Locate the cell with the specified text and output its (x, y) center coordinate. 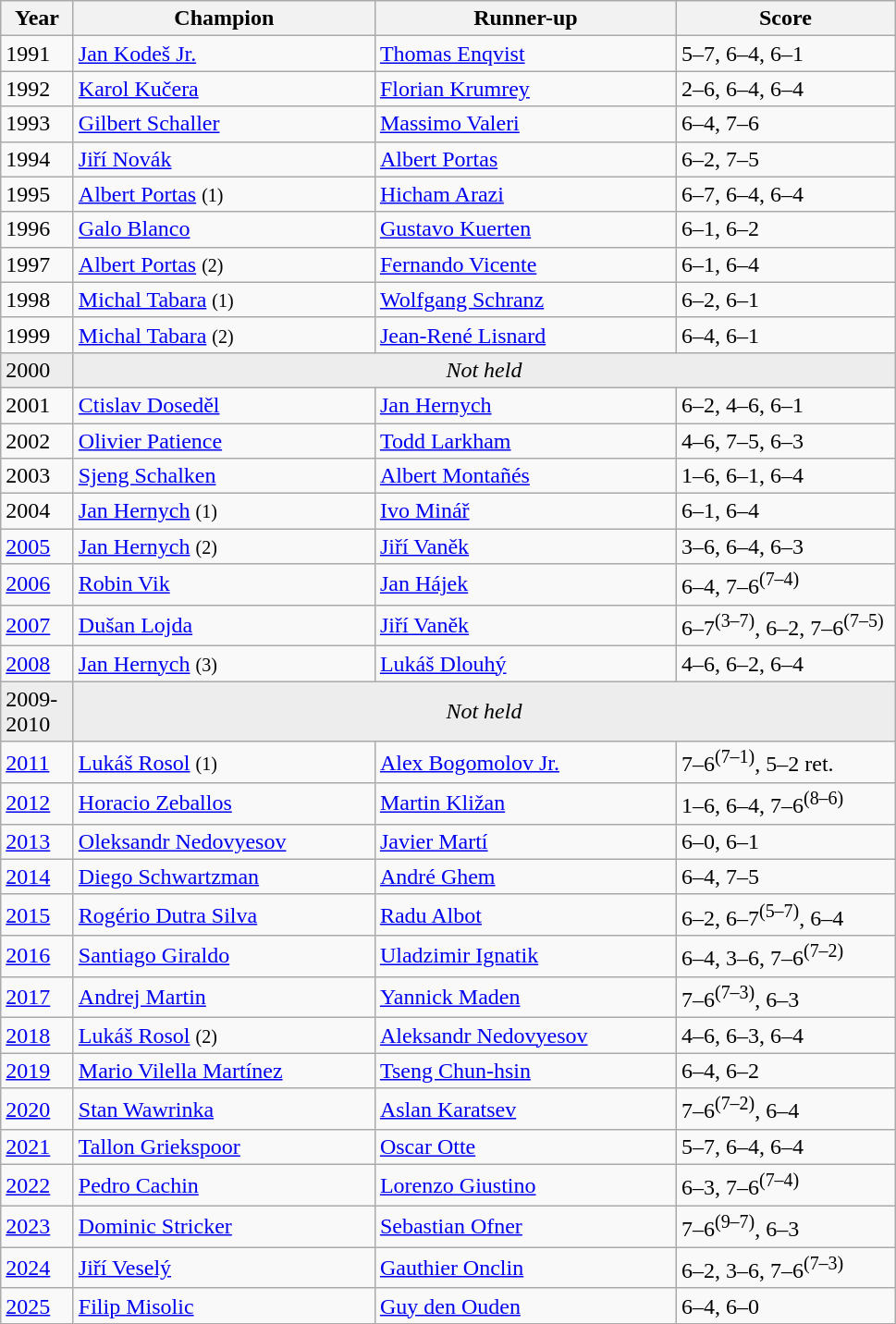
Albert Portas (525, 159)
Ivo Minář (525, 511)
Wolfgang Schranz (525, 300)
4–6, 6–2, 6–4 (785, 664)
Jan Hernych (3) (224, 664)
Pedro Cachin (224, 1185)
Florian Krumrey (525, 89)
2–6, 6–4, 6–4 (785, 89)
6–2, 4–6, 6–1 (785, 405)
2014 (37, 877)
2017 (37, 997)
2007 (37, 625)
Stan Wawrinka (224, 1109)
6–4, 3–6, 7–6(7–2) (785, 956)
Jan Hájek (525, 584)
Jan Hernych (1) (224, 511)
Oscar Otte (525, 1147)
Michal Tabara (1) (224, 300)
Lukáš Dlouhý (525, 664)
1992 (37, 89)
2025 (37, 1306)
6–3, 7–6(7–4) (785, 1185)
Hicham Arazi (525, 194)
Olivier Patience (224, 441)
Runner-up (525, 18)
André Ghem (525, 877)
Lukáš Rosol (2) (224, 1036)
6–4, 7–5 (785, 877)
2015 (37, 915)
6–4, 7–6 (785, 124)
Horacio Zeballos (224, 804)
6–2, 6–1 (785, 300)
1995 (37, 194)
2021 (37, 1147)
2008 (37, 664)
6–1, 6–2 (785, 229)
Albert Portas (1) (224, 194)
Champion (224, 18)
Galo Blanco (224, 229)
2002 (37, 441)
Jiří Novák (224, 159)
Albert Montañés (525, 476)
2022 (37, 1185)
2024 (37, 1269)
2020 (37, 1109)
7–6(7–3), 6–3 (785, 997)
2009- 2010 (37, 712)
2004 (37, 511)
Jan Kodeš Jr. (224, 54)
Guy den Ouden (525, 1306)
2005 (37, 546)
2011 (37, 762)
1993 (37, 124)
2001 (37, 405)
Karol Kučera (224, 89)
6–2, 7–5 (785, 159)
Oleksandr Nedovyesov (224, 841)
Andrej Martin (224, 997)
Ctislav Doseděl (224, 405)
Alex Bogomolov Jr. (525, 762)
Lorenzo Giustino (525, 1185)
Michal Tabara (2) (224, 335)
Filip Misolic (224, 1306)
Jan Hernych (525, 405)
2016 (37, 956)
5–7, 6–4, 6–4 (785, 1147)
2006 (37, 584)
6–4, 6–1 (785, 335)
Tallon Griekspoor (224, 1147)
Diego Schwartzman (224, 877)
Gustavo Kuerten (525, 229)
1991 (37, 54)
Sjeng Schalken (224, 476)
Gilbert Schaller (224, 124)
4–6, 7–5, 6–3 (785, 441)
Todd Larkham (525, 441)
2003 (37, 476)
1999 (37, 335)
Dominic Stricker (224, 1226)
Mario Vilella Martínez (224, 1071)
6–4, 6–2 (785, 1071)
Gauthier Onclin (525, 1269)
6–2, 6–7(5–7), 6–4 (785, 915)
1997 (37, 264)
Jan Hernych (2) (224, 546)
7–6(9–7), 6–3 (785, 1226)
Santiago Giraldo (224, 956)
Martin Kližan (525, 804)
2000 (37, 370)
6–7, 6–4, 6–4 (785, 194)
Rogério Dutra Silva (224, 915)
Robin Vik (224, 584)
Score (785, 18)
2023 (37, 1226)
Sebastian Ofner (525, 1226)
3–6, 6–4, 6–3 (785, 546)
6–0, 6–1 (785, 841)
Tseng Chun-hsin (525, 1071)
6–7(3–7), 6–2, 7–6(7–5) (785, 625)
7–6(7–2), 6–4 (785, 1109)
1998 (37, 300)
5–7, 6–4, 6–1 (785, 54)
Albert Portas (2) (224, 264)
Jiří Veselý (224, 1269)
Jean-René Lisnard (525, 335)
Fernando Vicente (525, 264)
Uladzimir Ignatik (525, 956)
2013 (37, 841)
Massimo Valeri (525, 124)
Radu Albot (525, 915)
1996 (37, 229)
Aleksandr Nedovyesov (525, 1036)
Javier Martí (525, 841)
Lukáš Rosol (1) (224, 762)
7–6(7–1), 5–2 ret. (785, 762)
2019 (37, 1071)
Thomas Enqvist (525, 54)
2012 (37, 804)
Dušan Lojda (224, 625)
Yannick Maden (525, 997)
1994 (37, 159)
4–6, 6–3, 6–4 (785, 1036)
6–4, 6–0 (785, 1306)
6–2, 3–6, 7–6(7–3) (785, 1269)
2018 (37, 1036)
Aslan Karatsev (525, 1109)
6–4, 7–6(7–4) (785, 584)
Year (37, 18)
1–6, 6–4, 7–6(8–6) (785, 804)
1–6, 6–1, 6–4 (785, 476)
